For the text-containing cell, return its midpoint in (x, y) coordinate format. 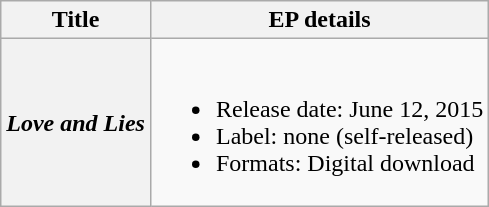
Love and Lies (76, 122)
Title (76, 20)
Release date: June 12, 2015Label: none (self-released)Formats: Digital download (319, 122)
EP details (319, 20)
